Find where the given text appears and provide that cell's center as (x, y) coordinate. 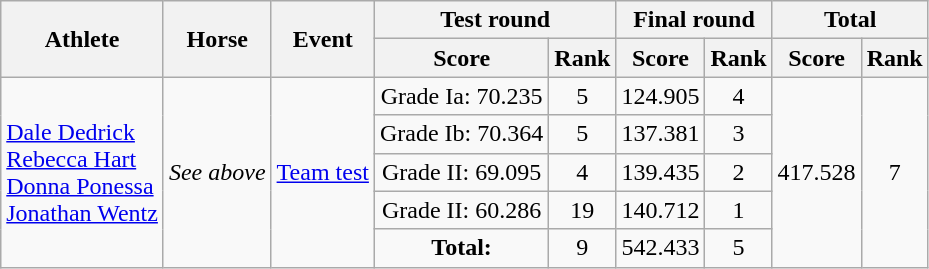
Event (322, 39)
2 (738, 172)
Athlete (82, 39)
1 (738, 210)
7 (894, 172)
Total: (461, 248)
Grade II: 69.095 (461, 172)
Dale DedrickRebecca HartDonna PonessaJonathan Wentz (82, 172)
Total (850, 20)
140.712 (660, 210)
Team test (322, 172)
Grade Ia: 70.235 (461, 96)
Horse (217, 39)
Final round (694, 20)
Grade Ib: 70.364 (461, 134)
19 (582, 210)
Grade II: 60.286 (461, 210)
417.528 (816, 172)
139.435 (660, 172)
9 (582, 248)
Test round (494, 20)
See above (217, 172)
124.905 (660, 96)
542.433 (660, 248)
137.381 (660, 134)
3 (738, 134)
